For the text-containing cell, return its midpoint in [x, y] coordinate format. 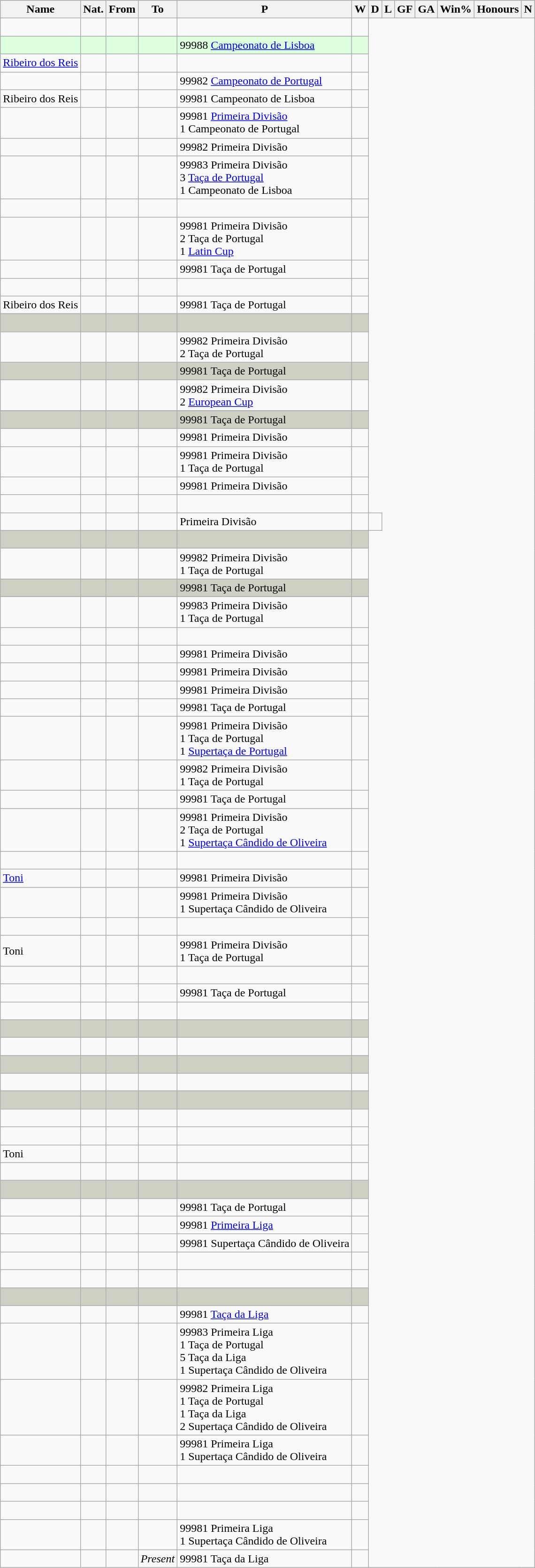
99981 Primeira Divisão1 Taça de Portugal1 Supertaça de Portugal [265, 738]
GA [426, 9]
99981 Campeonato de Lisboa [265, 99]
99982 Primeira Divisão2 Taça de Portugal [265, 347]
99982 Primeira Divisão [265, 147]
99983 Primeira Divisão3 Taça de Portugal1 Campeonato de Lisboa [265, 177]
From [122, 9]
W [360, 9]
L [388, 9]
99981 Primeira Divisão2 Taça de Portugal1 Supertaça Cândido de Oliveira [265, 830]
99988 Campeonato de Lisboa [265, 45]
99981 Primeira Liga [265, 1225]
Name [40, 9]
99981 Primeira Divisão2 Taça de Portugal1 Latin Cup [265, 238]
99981 Primeira Divisão1 Supertaça Cândido de Oliveira [265, 902]
D [375, 9]
GF [405, 9]
99983 Primeira Divisão1 Taça de Portugal [265, 612]
To [158, 9]
Nat. [93, 9]
N [528, 9]
99983 Primeira Liga1 Taça de Portugal5 Taça da Liga1 Supertaça Cândido de Oliveira [265, 1352]
Present [158, 1559]
99982 Campeonato de Portugal [265, 81]
Win% [456, 9]
99981 Primeira Divisão1 Campeonato de Portugal [265, 123]
Honours [498, 9]
99981 Supertaça Cândido de Oliveira [265, 1243]
99982 Primeira Divisão2 European Cup [265, 395]
99982 Primeira Liga1 Taça de Portugal1 Taça da Liga2 Supertaça Cândido de Oliveira [265, 1407]
P [265, 9]
Primeira Divisão [265, 521]
